Return the (x, y) coordinate for the center point of the cell that contains the specified text.  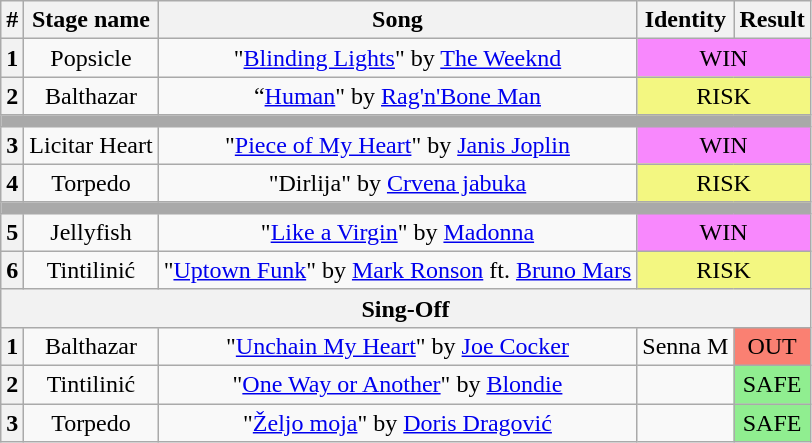
6 (12, 270)
4 (12, 183)
“Human" by Rag'n'Bone Man (398, 96)
Result (772, 20)
Sing-Off (406, 308)
"One Way or Another" by Blondie (398, 384)
OUT (772, 346)
Popsicle (91, 58)
"Uptown Funk" by Mark Ronson ft. Bruno Mars (398, 270)
Stage name (91, 20)
Identity (686, 20)
"Like a Virgin" by Madonna (398, 232)
"Piece of My Heart" by Janis Joplin (398, 145)
"Unchain My Heart" by Joe Cocker (398, 346)
Jellyfish (91, 232)
"Dirlija" by Crvena jabuka (398, 183)
# (12, 20)
Song (398, 20)
5 (12, 232)
Senna M (686, 346)
"Blinding Lights" by The Weeknd (398, 58)
Licitar Heart (91, 145)
"Željo moja" by Doris Dragović (398, 423)
